From the cell containing the given text, extract its center point as [X, Y] coordinate. 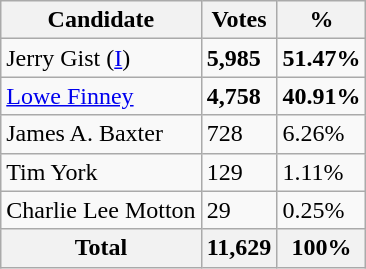
51.47% [322, 58]
James A. Baxter [101, 134]
Jerry Gist (I) [101, 58]
Tim York [101, 172]
728 [239, 134]
Votes [239, 20]
1.11% [322, 172]
Charlie Lee Motton [101, 210]
129 [239, 172]
29 [239, 210]
4,758 [239, 96]
% [322, 20]
Total [101, 248]
5,985 [239, 58]
Candidate [101, 20]
0.25% [322, 210]
40.91% [322, 96]
100% [322, 248]
6.26% [322, 134]
11,629 [239, 248]
Lowe Finney [101, 96]
